Return (X, Y) of the center of cell containing provided text 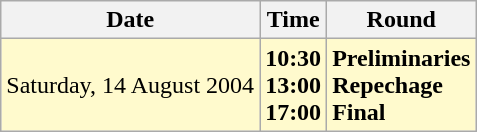
Date (130, 20)
PreliminariesRepechageFinal (402, 85)
Time (294, 20)
10:3013:0017:00 (294, 85)
Saturday, 14 August 2004 (130, 85)
Round (402, 20)
